Return [x, y] of the center of cell containing provided text 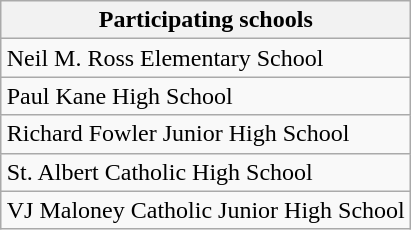
Participating schools [206, 20]
Paul Kane High School [206, 96]
Richard Fowler Junior High School [206, 134]
St. Albert Catholic High School [206, 172]
Neil M. Ross Elementary School [206, 58]
VJ Maloney Catholic Junior High School [206, 210]
